Return the [X, Y] coordinate for the center point of the cell that contains the specified text.  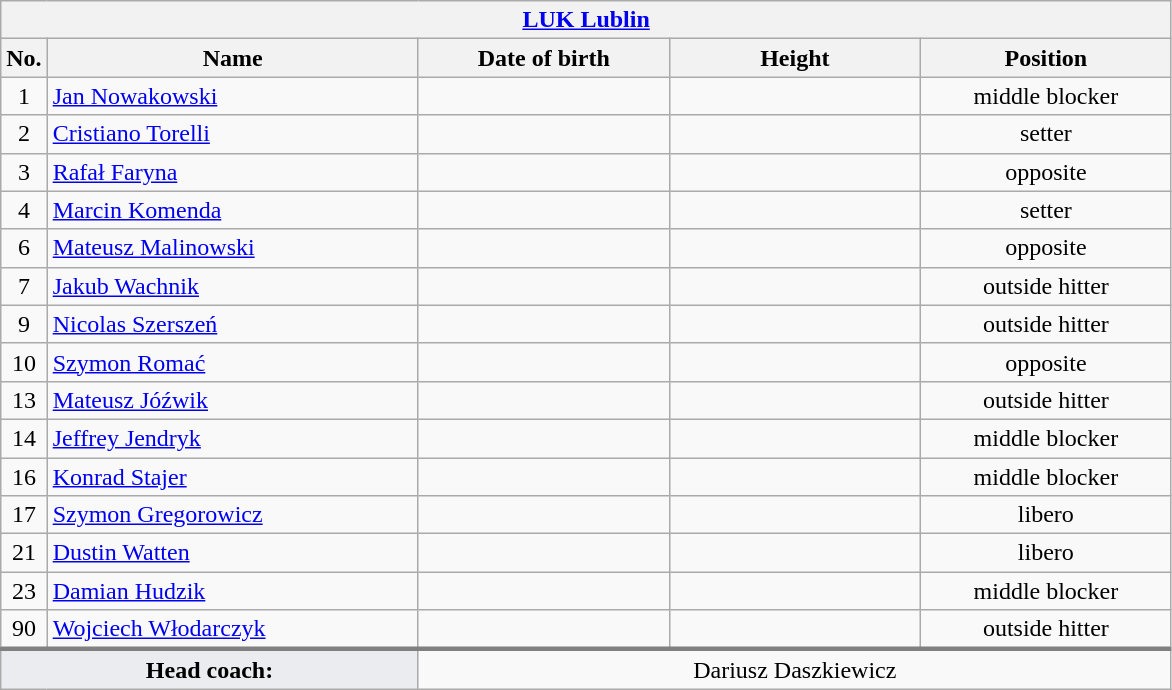
Szymon Gregorowicz [232, 515]
Szymon Romać [232, 362]
Dariusz Daszkiewicz [794, 669]
7 [24, 286]
Mateusz Jóźwik [232, 400]
Position [1046, 58]
LUK Lublin [586, 20]
Jeffrey Jendryk [232, 438]
Date of birth [544, 58]
21 [24, 553]
3 [24, 172]
Jakub Wachnik [232, 286]
23 [24, 591]
Konrad Stajer [232, 477]
Wojciech Włodarczyk [232, 630]
Nicolas Szerszeń [232, 324]
13 [24, 400]
9 [24, 324]
6 [24, 248]
No. [24, 58]
Mateusz Malinowski [232, 248]
Cristiano Torelli [232, 134]
Height [794, 58]
Damian Hudzik [232, 591]
Jan Nowakowski [232, 96]
Name [232, 58]
14 [24, 438]
90 [24, 630]
17 [24, 515]
Marcin Komenda [232, 210]
16 [24, 477]
1 [24, 96]
10 [24, 362]
Head coach: [210, 669]
Dustin Watten [232, 553]
4 [24, 210]
Rafał Faryna [232, 172]
2 [24, 134]
